Find where the given text appears and provide that cell's center as [x, y] coordinate. 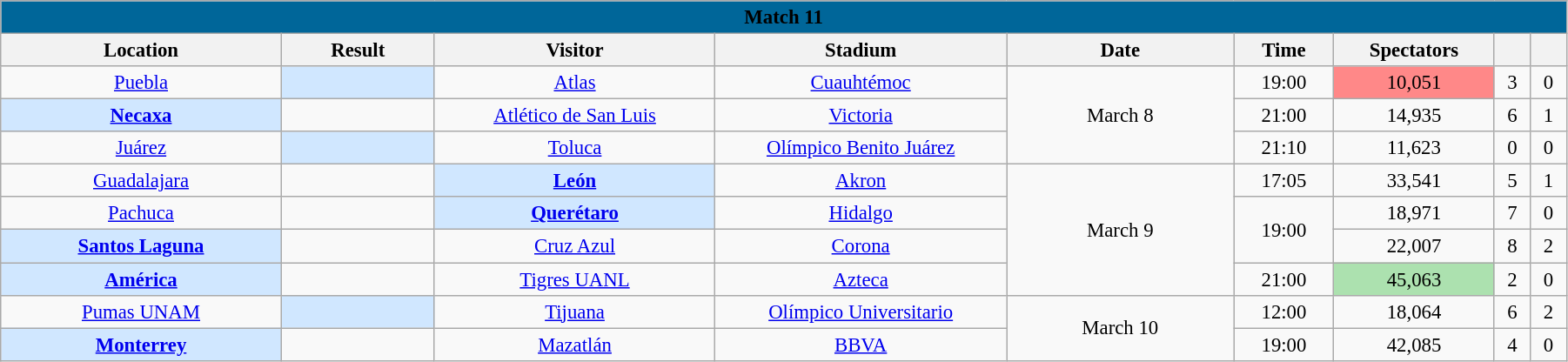
3 [1512, 83]
March 9 [1121, 230]
Hidalgo [861, 213]
Monterrey [141, 345]
León [574, 181]
Atlas [574, 83]
Santos Laguna [141, 246]
Location [141, 50]
Puebla [141, 83]
March 10 [1121, 327]
4 [1512, 345]
Visitor [574, 50]
Tijuana [574, 312]
45,063 [1414, 279]
11,623 [1414, 148]
Necaxa [141, 116]
18,064 [1414, 312]
21:10 [1284, 148]
Stadium [861, 50]
Olímpico Benito Juárez [861, 148]
Olímpico Universitario [861, 312]
18,971 [1414, 213]
Mazatlán [574, 345]
Time [1284, 50]
Guadalajara [141, 181]
Cruz Azul [574, 246]
8 [1512, 246]
Tigres UANL [574, 279]
Result [358, 50]
Azteca [861, 279]
42,085 [1414, 345]
Date [1121, 50]
Cuauhtémoc [861, 83]
Match 11 [784, 17]
14,935 [1414, 116]
17:05 [1284, 181]
BBVA [861, 345]
33,541 [1414, 181]
Toluca [574, 148]
Akron [861, 181]
22,007 [1414, 246]
Pumas UNAM [141, 312]
América [141, 279]
Juárez [141, 148]
Corona [861, 246]
Spectators [1414, 50]
Pachuca [141, 213]
5 [1512, 181]
March 8 [1121, 115]
Atlético de San Luis [574, 116]
Victoria [861, 116]
12:00 [1284, 312]
7 [1512, 213]
10,051 [1414, 83]
Querétaro [574, 213]
